From the cell containing the given text, extract its center point as (x, y) coordinate. 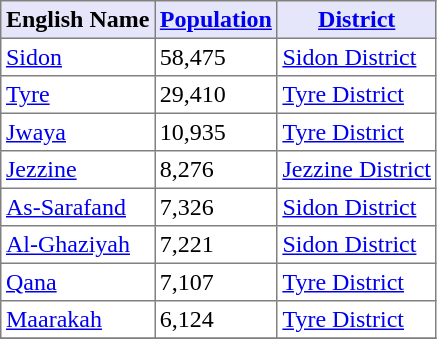
7,326 (216, 207)
Qana (78, 282)
District (356, 20)
8,276 (216, 170)
Maarakah (78, 320)
7,221 (216, 245)
58,475 (216, 57)
Tyre (78, 95)
As-Sarafand (78, 207)
7,107 (216, 282)
Jezzine (78, 170)
Jwaya (78, 132)
Sidon (78, 57)
English Name (78, 20)
Al-Ghaziyah (78, 245)
Jezzine District (356, 170)
6,124 (216, 320)
Population (216, 20)
29,410 (216, 95)
10,935 (216, 132)
